Search for the cell housing the specified text and yield its [x, y] center coordinate. 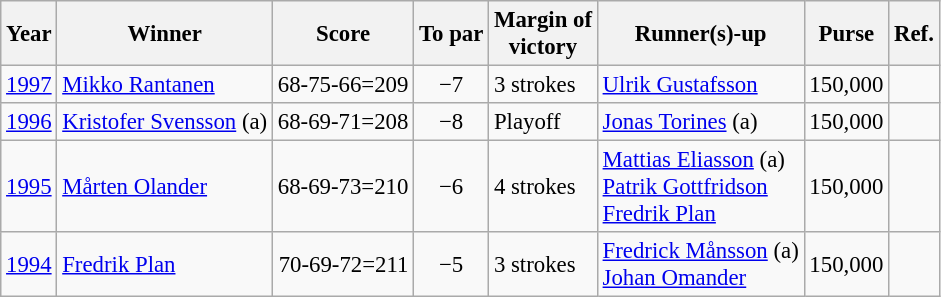
Runner(s)-up [700, 34]
70-69-72=211 [344, 264]
68-69-71=208 [344, 122]
1994 [29, 264]
Fredrik Plan [165, 264]
Margin ofvictory [544, 34]
Winner [165, 34]
−8 [452, 122]
Jonas Torines (a) [700, 122]
68-75-66=209 [344, 85]
Mårten Olander [165, 187]
Ref. [914, 34]
Mattias Eliasson (a) Patrik Gottfridson Fredrik Plan [700, 187]
Kristofer Svensson (a) [165, 122]
4 strokes [544, 187]
1996 [29, 122]
Purse [846, 34]
−7 [452, 85]
Score [344, 34]
Mikko Rantanen [165, 85]
1995 [29, 187]
−5 [452, 264]
Year [29, 34]
Ulrik Gustafsson [700, 85]
1997 [29, 85]
68-69-73=210 [344, 187]
−6 [452, 187]
Fredrick Månsson (a) Johan Omander [700, 264]
To par [452, 34]
Playoff [544, 122]
